Pinpoint the cell where the given text exists, returning its [x, y] midpoint coordinate. 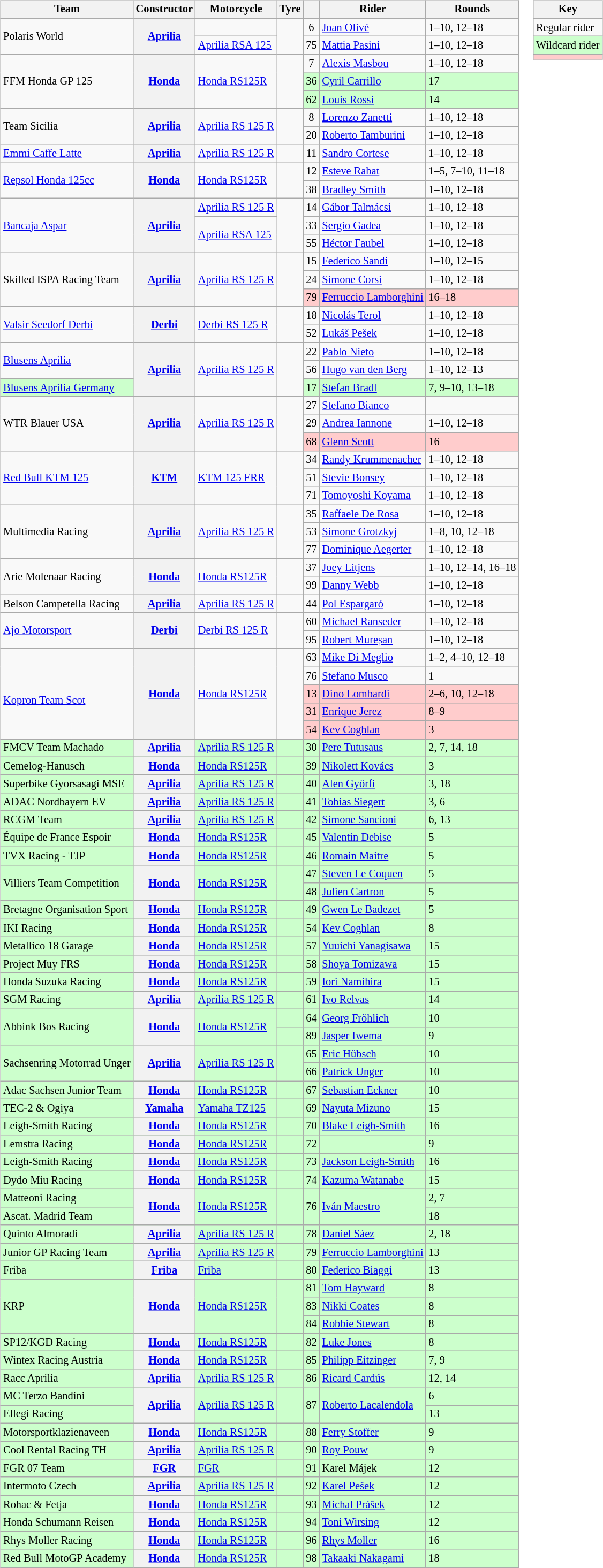
6, 13 [472, 820]
Team Sicilia [67, 126]
Cyril Carrillo [373, 81]
83 [311, 1306]
Stefan Bradl [373, 387]
86 [311, 1379]
Rhys Moller [373, 1540]
85 [311, 1360]
FMCV Team Machado [67, 748]
84 [311, 1325]
Project Muy FRS [67, 964]
87 [311, 1405]
72 [311, 1144]
99 [311, 586]
Tyre [290, 10]
Simone Sancioni [373, 820]
Pere Tutusaus [373, 748]
71 [311, 496]
Glenn Scott [373, 442]
Pablo Nieto [373, 352]
35 [311, 514]
78 [311, 1234]
Gábor Talmácsi [373, 208]
Abbink Bos Racing [67, 1026]
Blusens Aprilia Germany [67, 387]
22 [311, 352]
33 [311, 226]
Gwen Le Badezet [373, 910]
8–9 [472, 712]
74 [311, 1180]
77 [311, 550]
Red Bull MotoGP Academy [67, 1558]
Metallico 18 Garage [67, 946]
Tom Hayward [373, 1288]
45 [311, 838]
Rhys Moller Racing [67, 1540]
67 [311, 1090]
MC Terzo Bandini [67, 1396]
Iori Namihira [373, 982]
Yamaha [164, 1108]
Michael Ranseder [373, 622]
61 [311, 1000]
Ajo Motorsport [67, 630]
48 [311, 892]
Roberto Tamburini [373, 135]
63 [311, 658]
1–10, 12–13 [472, 370]
92 [311, 1486]
Nikolett Kovács [373, 766]
94 [311, 1523]
Rounds [472, 10]
44 [311, 604]
42 [311, 820]
Red Bull KTM 125 [67, 477]
KTM 125 FRR [236, 477]
52 [311, 333]
Randy Krummenacher [373, 460]
2, 18 [472, 1234]
Joey Litjens [373, 568]
Pol Espargaró [373, 604]
2–6, 10, 12–18 [472, 694]
Robert Mureșan [373, 640]
Mattia Pasini [373, 45]
Federico Biaggi [373, 1270]
Dominique Aegerter [373, 550]
Nayuta Mizuno [373, 1108]
Valsir Seedorf Derbi [67, 324]
Intermoto Czech [67, 1486]
47 [311, 874]
Polaris World [67, 36]
49 [311, 910]
Dino Lombardi [373, 694]
Ivo Relvas [373, 1000]
Ascat. Madrid Team [67, 1216]
Louis Rossi [373, 100]
1–10, 12–15 [472, 262]
Alen Győrfi [373, 784]
Roberto Lacalendola [373, 1405]
1–2, 4–10, 12–18 [472, 658]
Rohac & Fetja [67, 1504]
3, 18 [472, 784]
38 [311, 189]
73 [311, 1162]
46 [311, 856]
Superbike Gyorsasagi MSE [67, 784]
Lorenzo Zanetti [373, 118]
16–18 [472, 298]
20 [311, 135]
58 [311, 964]
7, 9–10, 13–18 [472, 387]
Stefano Musco [373, 676]
Mike Di Meglio [373, 658]
1–5, 7–10, 11–18 [472, 172]
3, 6 [472, 802]
Dydo Miu Racing [67, 1180]
FFM Honda GP 125 [67, 81]
Motorcycle [236, 10]
1–8, 10, 12–18 [472, 532]
95 [311, 640]
Lemstra Racing [67, 1144]
Key [568, 10]
Bretagne Organisation Sport [67, 910]
Villiers Team Competition [67, 883]
41 [311, 802]
Équipe de France Espoir [67, 838]
Daniel Sáez [373, 1234]
Simone Corsi [373, 279]
55 [311, 243]
36 [311, 81]
Cemelog-Hanusch [67, 766]
Joan Olivé [373, 27]
Valentin Debise [373, 838]
1–10, 12–14, 16–18 [472, 568]
Honda Schumann Reisen [67, 1523]
Belson Campetella Racing [67, 604]
Ferry Stoffer [373, 1432]
2, 7 [472, 1198]
82 [311, 1342]
Blusens Aprilia [67, 361]
64 [311, 1018]
Bancaja Aspar [67, 226]
Danny Webb [373, 586]
89 [311, 1036]
69 [311, 1108]
Matteoni Racing [67, 1198]
Shoya Tomizawa [373, 964]
Skilled ISPA Racing Team [67, 279]
KRP [67, 1306]
KTM [164, 477]
2, 7, 14, 18 [472, 748]
Patrick Unger [373, 1072]
80 [311, 1270]
Stevie Bonsey [373, 478]
29 [311, 424]
40 [311, 784]
Rider [373, 10]
Quinto Almoradi [67, 1234]
Lukáš Pešek [373, 333]
Federico Sandi [373, 262]
Karel Májek [373, 1468]
Michal Prášek [373, 1504]
Philipp Eitzinger [373, 1360]
7, 9 [472, 1360]
Adac Sachsen Junior Team [67, 1090]
Multimedia Racing [67, 532]
Blake Leigh-Smith [373, 1126]
37 [311, 568]
39 [311, 766]
81 [311, 1288]
Takaaki Nakagami [373, 1558]
24 [311, 279]
Hugo van den Berg [373, 370]
Raffaele De Rosa [373, 514]
Simone Grotzkyj [373, 532]
91 [311, 1468]
Stefano Bianco [373, 406]
Toni Wirsing [373, 1523]
Karel Pešek [373, 1486]
88 [311, 1432]
Tobias Siegert [373, 802]
Jasper Iwema [373, 1036]
TEC-2 & Ogiya [67, 1108]
Tomoyoshi Koyama [373, 496]
Wildcard rider [568, 45]
Andrea Iannone [373, 424]
FGR 07 Team [67, 1468]
Emmi Caffe Latte [67, 154]
Junior GP Racing Team [67, 1252]
ADAC Nordbayern EV [67, 802]
Kopron Team Scot [67, 694]
TVX Racing - TJP [67, 856]
Roy Pouw [373, 1450]
Bradley Smith [373, 189]
65 [311, 1054]
Yamaha TZ125 [236, 1108]
Yuuichi Yanagisawa [373, 946]
Nicolás Terol [373, 316]
SP12/KGD Racing [67, 1342]
Héctor Faubel [373, 243]
34 [311, 460]
Ricard Cardús [373, 1379]
30 [311, 748]
1 [472, 676]
Robbie Stewart [373, 1325]
Ellegi Racing [67, 1414]
IKI Racing [67, 928]
51 [311, 478]
Jackson Leigh-Smith [373, 1162]
31 [311, 712]
66 [311, 1072]
93 [311, 1504]
Honda Suzuka Racing [67, 982]
12, 14 [472, 1379]
Racc Aprilia [67, 1379]
Constructor [164, 10]
7 [311, 64]
Team [67, 10]
Repsol Honda 125cc [67, 181]
62 [311, 100]
Romain Maitre [373, 856]
98 [311, 1558]
RCGM Team [67, 820]
27 [311, 406]
Eric Hübsch [373, 1054]
Luke Jones [373, 1342]
68 [311, 442]
Sebastian Eckner [373, 1090]
Alexis Masbou [373, 64]
96 [311, 1540]
Motorsportklazienaveen [67, 1432]
Georg Fröhlich [373, 1018]
Iván Maestro [373, 1207]
53 [311, 532]
Esteve Rabat [373, 172]
57 [311, 946]
Sachsenring Motorrad Unger [67, 1063]
WTR Blauer USA [67, 424]
Steven Le Coquen [373, 874]
75 [311, 45]
Julien Cartron [373, 892]
Enrique Jerez [373, 712]
56 [311, 370]
Wintex Racing Austria [67, 1360]
Kazuma Watanabe [373, 1180]
60 [311, 622]
SGM Racing [67, 1000]
11 [311, 154]
Arie Molenaar Racing [67, 577]
Cool Rental Racing TH [67, 1450]
Sandro Cortese [373, 154]
59 [311, 982]
90 [311, 1450]
Nikki Coates [373, 1306]
70 [311, 1126]
Regular rider [568, 27]
Sergio Gadea [373, 226]
